Extract the [X, Y] coordinate from the center of the cell holding the provided text.  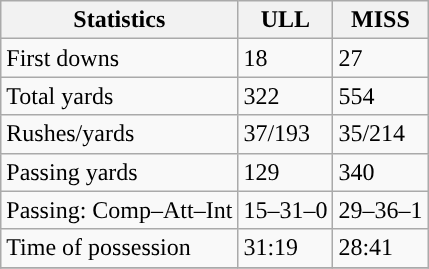
340 [380, 172]
15–31–0 [286, 210]
Passing yards [120, 172]
129 [286, 172]
Rushes/yards [120, 134]
28:41 [380, 248]
First downs [120, 58]
322 [286, 96]
Passing: Comp–Att–Int [120, 210]
Statistics [120, 20]
27 [380, 58]
554 [380, 96]
35/214 [380, 134]
MISS [380, 20]
Total yards [120, 96]
Time of possession [120, 248]
29–36–1 [380, 210]
37/193 [286, 134]
31:19 [286, 248]
18 [286, 58]
ULL [286, 20]
